Return the [x, y] coordinate for the center point of the cell that contains the specified text.  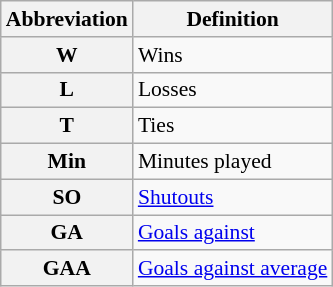
Definition [233, 19]
T [67, 126]
Minutes played [233, 162]
Ties [233, 126]
Shutouts [233, 197]
Goals against average [233, 269]
Abbreviation [67, 19]
GAA [67, 269]
Losses [233, 90]
SO [67, 197]
W [67, 55]
Wins [233, 55]
Min [67, 162]
L [67, 90]
GA [67, 233]
Goals against [233, 233]
